Extract the (X, Y) coordinate from the center of the cell holding the provided text.  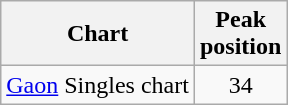
Gaon Singles chart (98, 85)
Peakposition (240, 34)
Chart (98, 34)
34 (240, 85)
